Locate the cell with the specified text and output its (X, Y) center coordinate. 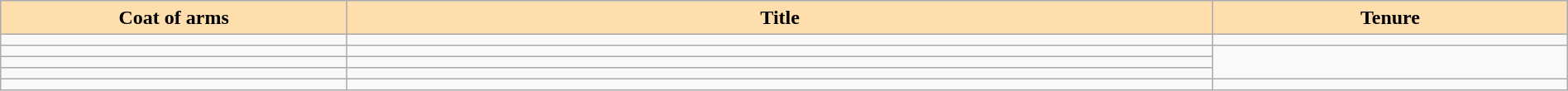
Tenure (1391, 17)
Coat of arms (174, 17)
Title (781, 17)
